From the cell containing the given text, extract its center point as (X, Y) coordinate. 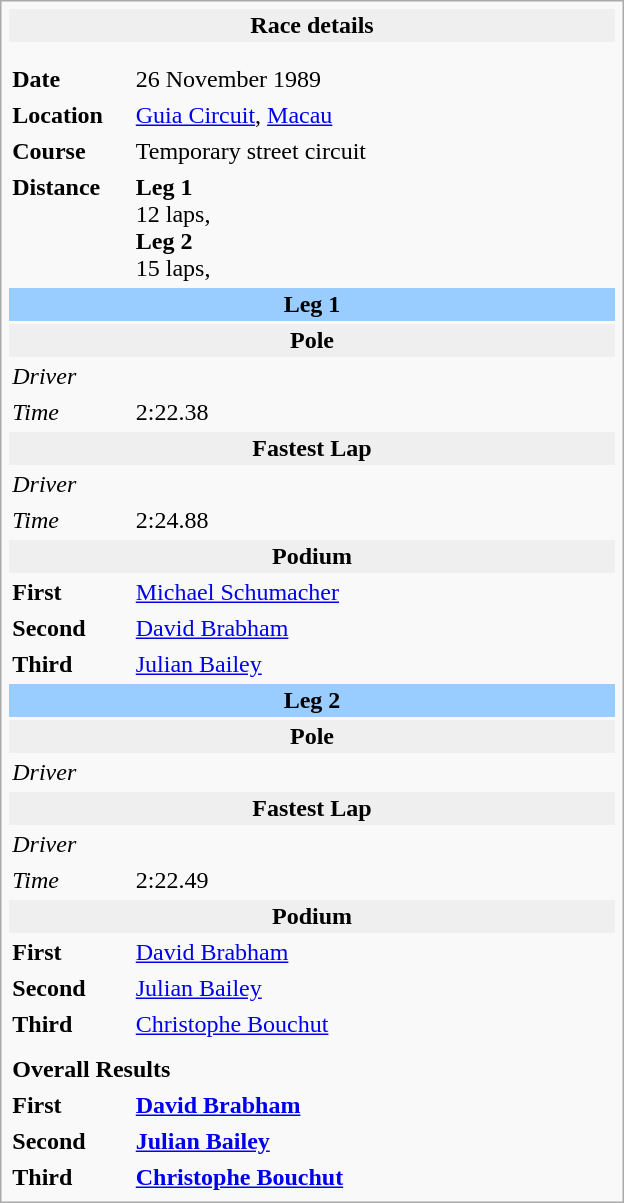
Leg 2 (312, 700)
Overall Results (312, 1070)
Location (69, 116)
Leg 112 laps, Leg 215 laps, (374, 228)
Date (69, 80)
26 November 1989 (374, 80)
2:22.38 (374, 412)
Michael Schumacher (374, 592)
2:22.49 (374, 880)
Temporary street circuit (374, 152)
Course (69, 152)
Race details (312, 26)
2:24.88 (374, 520)
Leg 1 (312, 304)
Distance (69, 228)
Guia Circuit, Macau (374, 116)
